Extract the [x, y] coordinate from the center of the cell holding the provided text.  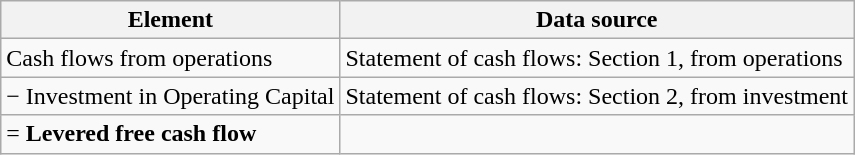
Cash flows from operations [170, 58]
Data source [597, 20]
− Investment in Operating Capital [170, 96]
Statement of cash flows: Section 1, from operations [597, 58]
Element [170, 20]
Statement of cash flows: Section 2, from investment [597, 96]
= Levered free cash flow [170, 134]
